Return the (X, Y) coordinate for the center point of the cell that contains the specified text.  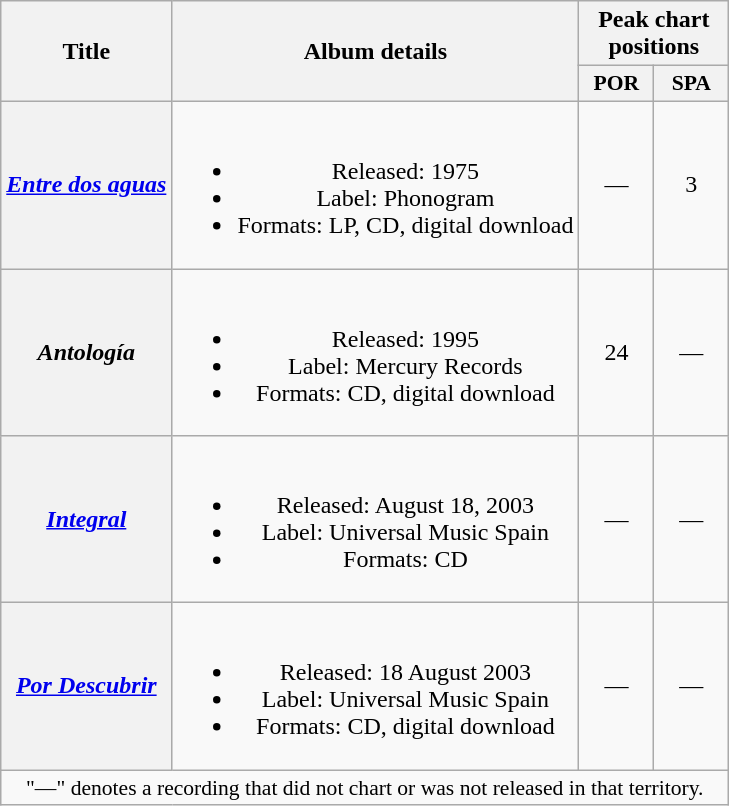
POR (616, 84)
Released: 1995Label: Mercury RecordsFormats: CD, digital download (376, 352)
3 (692, 184)
Integral (86, 520)
Released: 1975Label: PhonogramFormats: LP, CD, digital download (376, 184)
Entre dos aguas (86, 184)
Released: 18 August 2003Label: Universal Music SpainFormats: CD, digital download (376, 686)
Por Descubrir (86, 686)
SPA (692, 84)
Released: August 18, 2003Label: Universal Music SpainFormats: CD (376, 520)
Peak chart positions (654, 34)
24 (616, 352)
Antología (86, 352)
Title (86, 52)
Album details (376, 52)
"—" denotes a recording that did not chart or was not released in that territory. (365, 788)
